Provide the (x, y) coordinate of the cell's center where the given text is located.  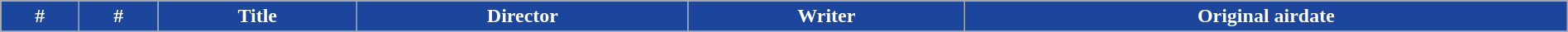
Title (258, 16)
Writer (826, 16)
Original airdate (1265, 16)
Director (523, 16)
